Scan for the cell matching the given text and deliver its (X, Y) coordinate at center. 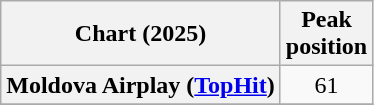
61 (326, 85)
Moldova Airplay (TopHit) (141, 85)
Chart (2025) (141, 34)
Peakposition (326, 34)
